Extract the (X, Y) coordinate from the center of the cell holding the provided text.  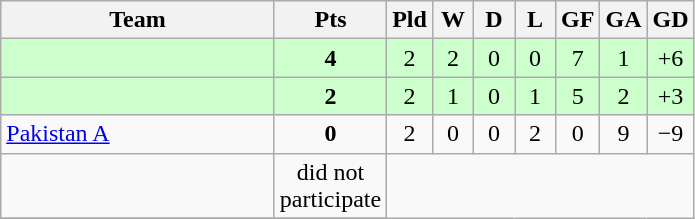
Pld (410, 20)
W (452, 20)
4 (330, 58)
Pts (330, 20)
Team (138, 20)
L (536, 20)
9 (624, 134)
−9 (670, 134)
+3 (670, 96)
Pakistan A (138, 134)
+6 (670, 58)
7 (578, 58)
GD (670, 20)
GA (624, 20)
did not participate (330, 186)
GF (578, 20)
5 (578, 96)
D (494, 20)
